Capture the cell that displays the provided text and extract its (x, y) central coordinate. 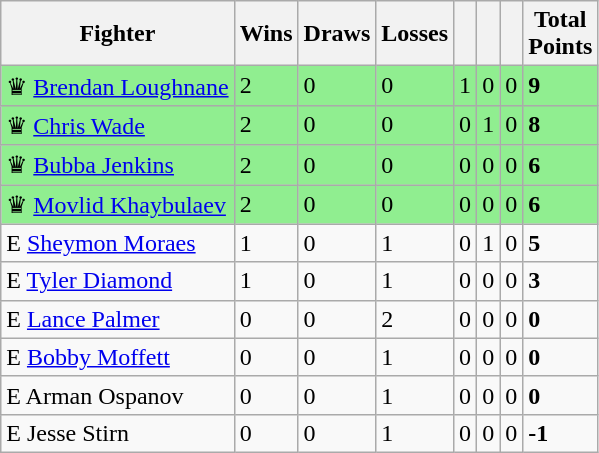
Losses (415, 34)
Draws (337, 34)
3 (560, 281)
♛ Chris Wade (118, 125)
E Jesse Stirn (118, 433)
-1 (560, 433)
Wins (266, 34)
8 (560, 125)
9 (560, 86)
Fighter (118, 34)
5 (560, 243)
♛ Brendan Loughnane (118, 86)
♛ Bubba Jenkins (118, 165)
E Bobby Moffett (118, 357)
E Sheymon Moraes (118, 243)
E Lance Palmer (118, 319)
Total Points (560, 34)
E Arman Ospanov (118, 395)
E Tyler Diamond (118, 281)
♛ Movlid Khaybulaev (118, 204)
